Return the (x, y) coordinate for the center point of the cell that contains the specified text.  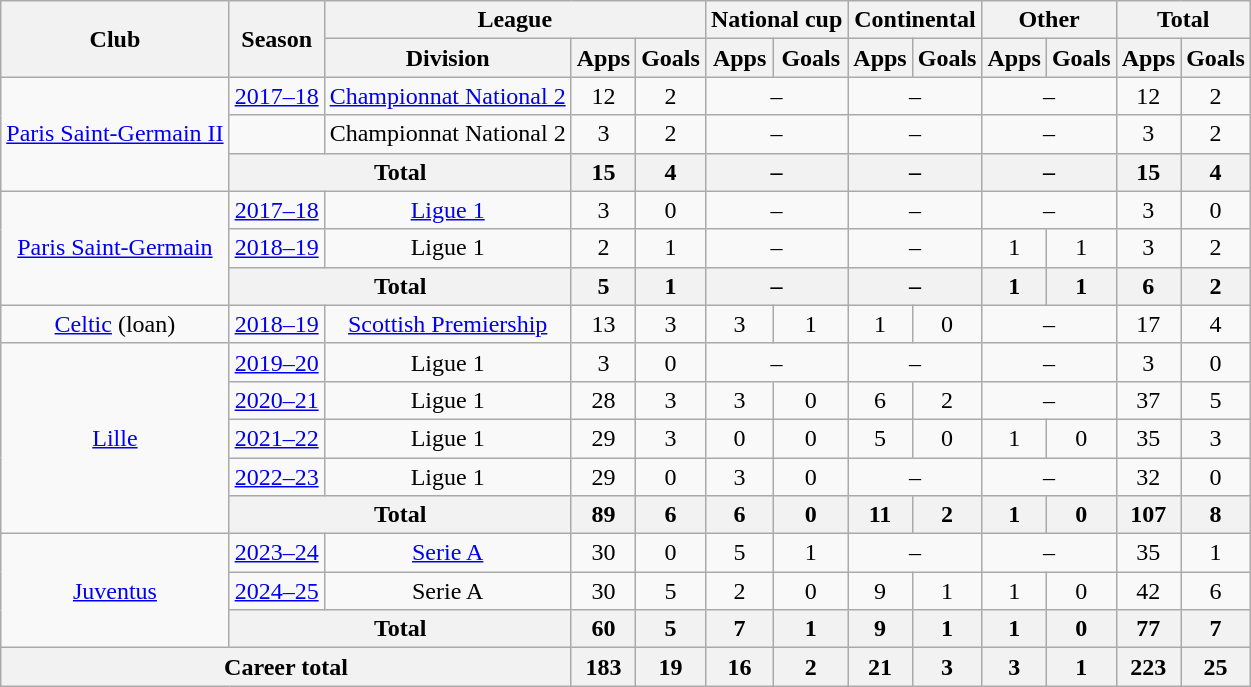
Division (448, 58)
8 (1216, 515)
183 (603, 667)
25 (1216, 667)
2021–22 (276, 438)
Celtic (loan) (115, 324)
Paris Saint-Germain (115, 248)
Juventus (115, 591)
2020–21 (276, 400)
77 (1148, 629)
89 (603, 515)
2023–24 (276, 553)
Club (115, 39)
223 (1148, 667)
28 (603, 400)
Season (276, 39)
60 (603, 629)
32 (1148, 477)
Lille (115, 438)
37 (1148, 400)
Other (1049, 20)
107 (1148, 515)
11 (880, 515)
13 (603, 324)
42 (1148, 591)
17 (1148, 324)
19 (671, 667)
National cup (776, 20)
2024–25 (276, 591)
Continental (915, 20)
Paris Saint-Germain II (115, 134)
2019–20 (276, 362)
Career total (286, 667)
Scottish Premiership (448, 324)
2022–23 (276, 477)
21 (880, 667)
League (514, 20)
16 (739, 667)
